Find where the given text appears and provide that cell's center as [X, Y] coordinate. 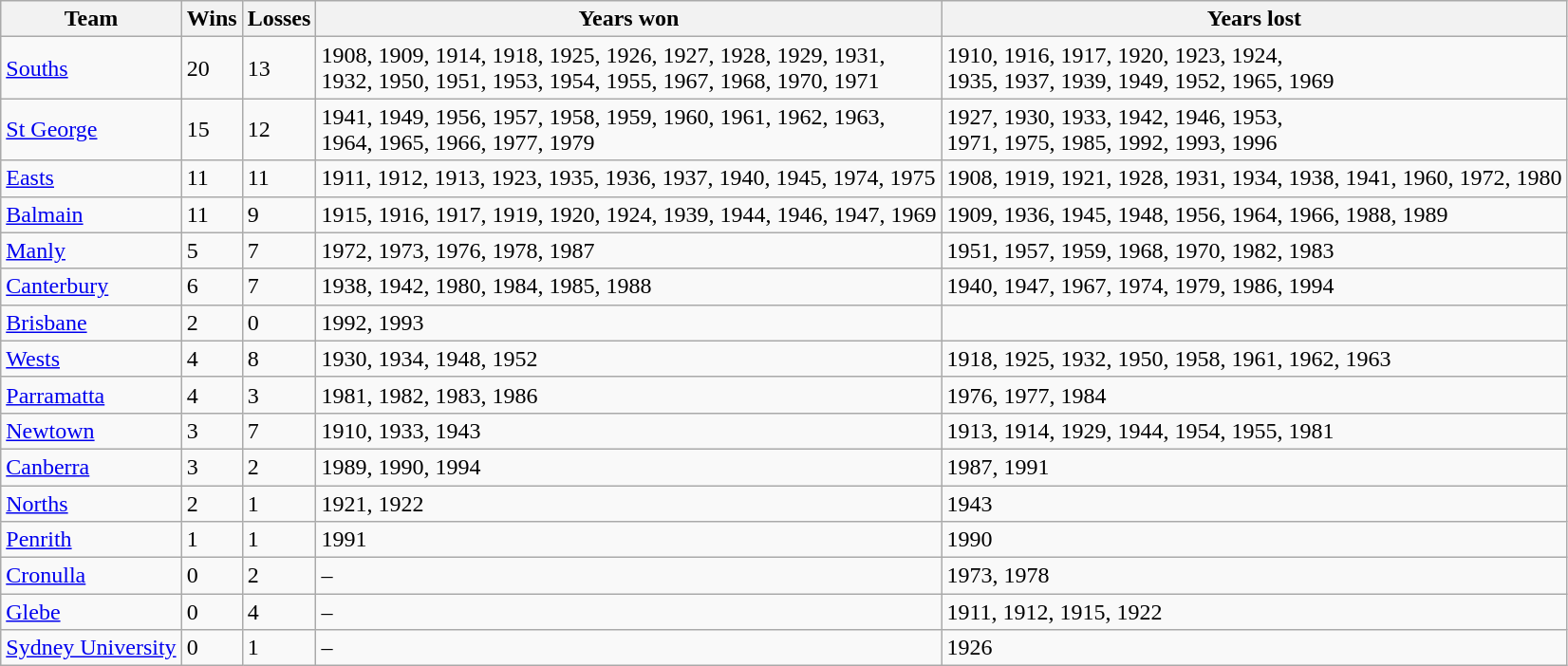
1976, 1977, 1984 [1255, 395]
Wins [212, 19]
Norths [91, 504]
Parramatta [91, 395]
Cronulla [91, 576]
1973, 1978 [1255, 576]
1911, 1912, 1913, 1923, 1935, 1936, 1937, 1940, 1945, 1974, 1975 [628, 178]
1981, 1982, 1983, 1986 [628, 395]
Easts [91, 178]
Brisbane [91, 323]
Years won [628, 19]
1943 [1255, 504]
1921, 1922 [628, 504]
1918, 1925, 1932, 1950, 1958, 1961, 1962, 1963 [1255, 359]
1908, 1909, 1914, 1918, 1925, 1926, 1927, 1928, 1929, 1931,1932, 1950, 1951, 1953, 1954, 1955, 1967, 1968, 1970, 1971 [628, 68]
13 [279, 68]
Sydney University [91, 648]
1913, 1914, 1929, 1944, 1954, 1955, 1981 [1255, 431]
Years lost [1255, 19]
Newtown [91, 431]
6 [212, 287]
1911, 1912, 1915, 1922 [1255, 612]
1915, 1916, 1917, 1919, 1920, 1924, 1939, 1944, 1946, 1947, 1969 [628, 214]
1951, 1957, 1959, 1968, 1970, 1982, 1983 [1255, 250]
1926 [1255, 648]
Souths [91, 68]
Manly [91, 250]
1938, 1942, 1980, 1984, 1985, 1988 [628, 287]
1972, 1973, 1976, 1978, 1987 [628, 250]
20 [212, 68]
1989, 1990, 1994 [628, 467]
1930, 1934, 1948, 1952 [628, 359]
15 [212, 129]
1908, 1919, 1921, 1928, 1931, 1934, 1938, 1941, 1960, 1972, 1980 [1255, 178]
1992, 1993 [628, 323]
1941, 1949, 1956, 1957, 1958, 1959, 1960, 1961, 1962, 1963,1964, 1965, 1966, 1977, 1979 [628, 129]
12 [279, 129]
1940, 1947, 1967, 1974, 1979, 1986, 1994 [1255, 287]
5 [212, 250]
1991 [628, 540]
Losses [279, 19]
Wests [91, 359]
8 [279, 359]
1910, 1916, 1917, 1920, 1923, 1924,1935, 1937, 1939, 1949, 1952, 1965, 1969 [1255, 68]
Team [91, 19]
1910, 1933, 1943 [628, 431]
1927, 1930, 1933, 1942, 1946, 1953,1971, 1975, 1985, 1992, 1993, 1996 [1255, 129]
9 [279, 214]
1990 [1255, 540]
Penrith [91, 540]
Canberra [91, 467]
Balmain [91, 214]
St George [91, 129]
Canterbury [91, 287]
Glebe [91, 612]
1987, 1991 [1255, 467]
1909, 1936, 1945, 1948, 1956, 1964, 1966, 1988, 1989 [1255, 214]
